Output the [X, Y] coordinate of the center of the cell containing the given text.  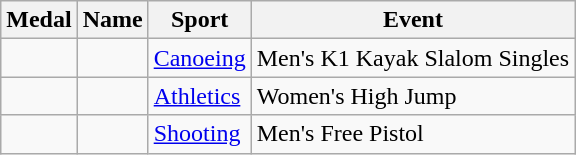
Women's High Jump [412, 96]
Athletics [200, 96]
Shooting [200, 134]
Men's Free Pistol [412, 134]
Sport [200, 20]
Canoeing [200, 58]
Event [412, 20]
Name [112, 20]
Medal [39, 20]
Men's K1 Kayak Slalom Singles [412, 58]
